Determine the (X, Y) coordinate at the center of the cell enclosing the given text.  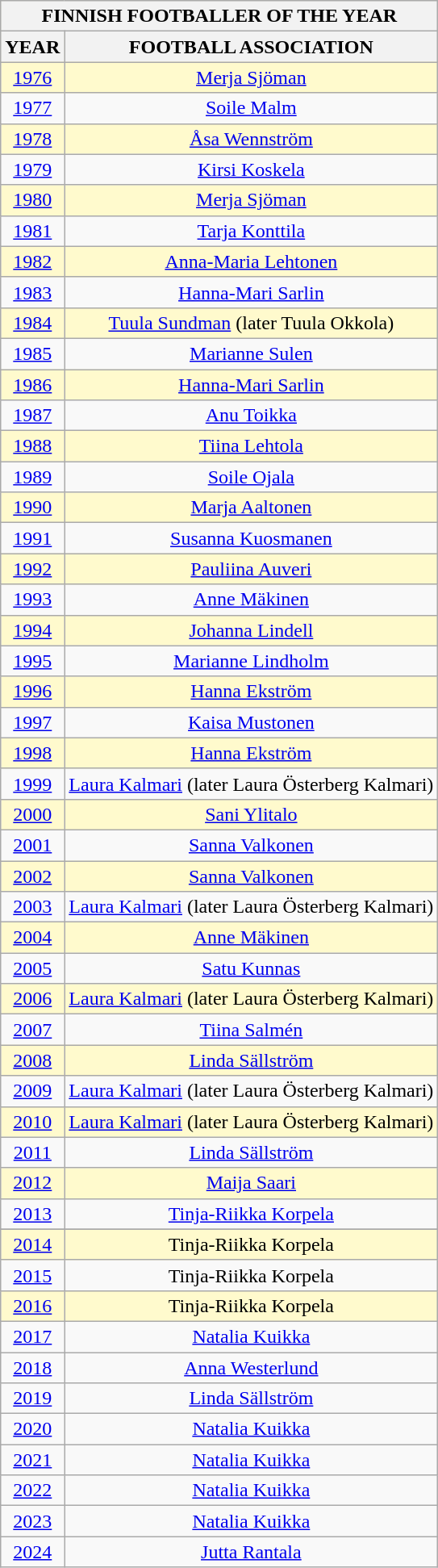
1996 (32, 692)
Anna-Maria Lehtonen (252, 261)
2023 (32, 1521)
Marianne Sulen (252, 353)
Johanna Lindell (252, 630)
1988 (32, 446)
2005 (32, 968)
Susanna Kuosmanen (252, 538)
1987 (32, 416)
1990 (32, 508)
Satu Kunnas (252, 968)
1989 (32, 477)
Tiina Lehtola (252, 446)
2003 (32, 907)
Kaisa Mustonen (252, 722)
FINNISH FOOTBALLER OF THE YEAR (219, 16)
1986 (32, 385)
Kirsi Koskela (252, 169)
Marianne Lindholm (252, 661)
1979 (32, 169)
2016 (32, 1306)
1992 (32, 569)
2020 (32, 1429)
Soile Ojala (252, 477)
2014 (32, 1244)
Tiina Salmén (252, 1030)
1998 (32, 753)
1978 (32, 139)
YEAR (32, 47)
FOOTBALL ASSOCIATION (252, 47)
2010 (32, 1122)
1995 (32, 661)
2024 (32, 1552)
Tarja Konttila (252, 231)
2012 (32, 1183)
1984 (32, 323)
1981 (32, 231)
2001 (32, 845)
2018 (32, 1368)
Jutta Rantala (252, 1552)
2011 (32, 1152)
1997 (32, 722)
2002 (32, 876)
Anna Westerlund (252, 1368)
1994 (32, 630)
2004 (32, 938)
2000 (32, 814)
2015 (32, 1275)
Maija Saari (252, 1183)
2013 (32, 1214)
2007 (32, 1030)
Tuula Sundman (later Tuula Okkola) (252, 323)
1999 (32, 784)
2009 (32, 1091)
2019 (32, 1399)
1991 (32, 538)
1983 (32, 292)
2022 (32, 1491)
2021 (32, 1460)
1982 (32, 261)
2008 (32, 1060)
2006 (32, 999)
Åsa Wennström (252, 139)
2017 (32, 1336)
1980 (32, 200)
1976 (32, 77)
1985 (32, 353)
Marja Aaltonen (252, 508)
Sani Ylitalo (252, 814)
Anu Toikka (252, 416)
1993 (32, 600)
Pauliina Auveri (252, 569)
Soile Malm (252, 108)
1977 (32, 108)
